Locate the cell with the specified text and output its (x, y) center coordinate. 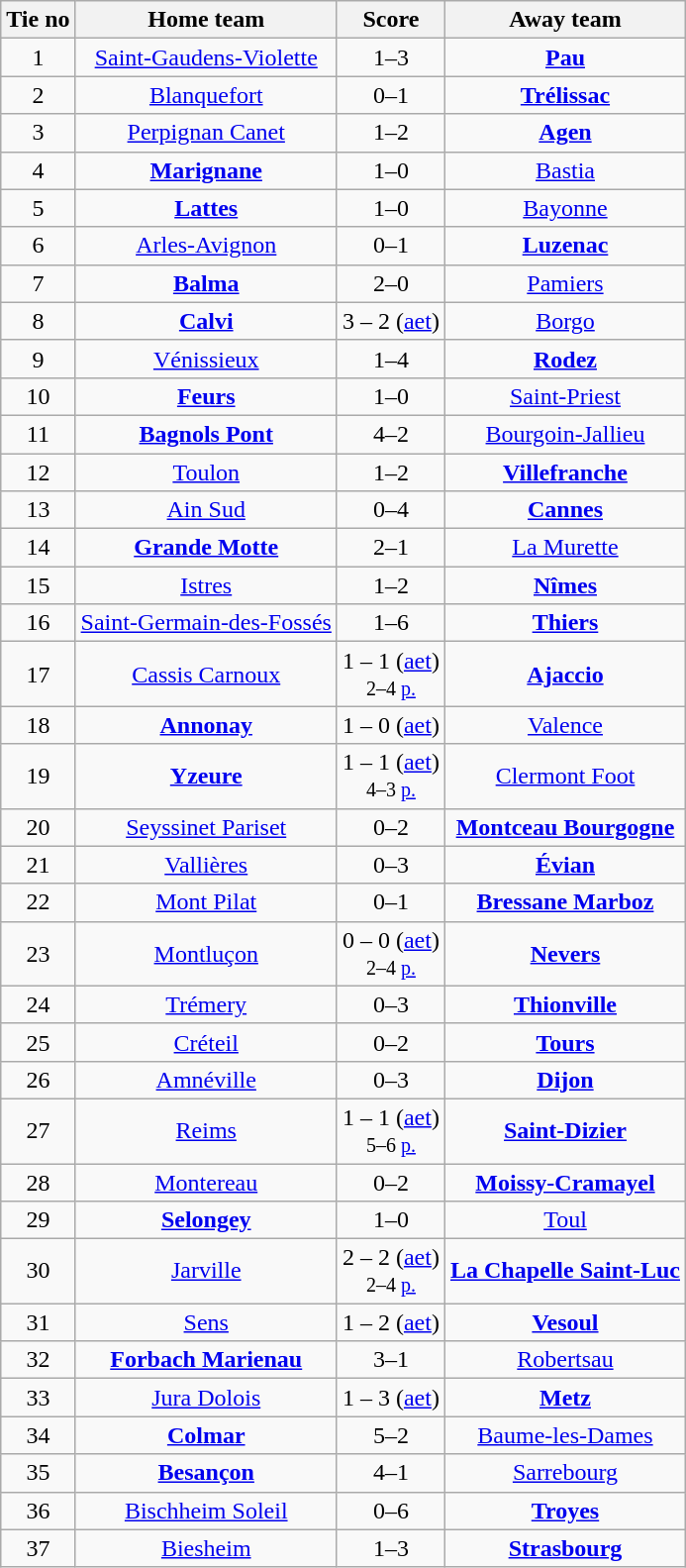
Bastia (564, 170)
Tours (564, 1042)
Biesheim (206, 1548)
1 – 3 (aet) (390, 1398)
Saint-Gaudens-Violette (206, 57)
11 (38, 434)
Balma (206, 283)
Clermont Foot (564, 777)
8 (38, 321)
1–6 (390, 623)
Nevers (564, 953)
Nîmes (564, 585)
Strasbourg (564, 1548)
1 – 1 (aet)4–3 p. (390, 777)
34 (38, 1435)
26 (38, 1080)
Annonay (206, 725)
Calvi (206, 321)
Villefranche (564, 472)
Perpignan Canet (206, 133)
0 – 0 (aet)2–4 p. (390, 953)
Vallières (206, 865)
Borgo (564, 321)
Agen (564, 133)
14 (38, 548)
La Murette (564, 548)
Yzeure (206, 777)
Luzenac (564, 246)
Bischheim Soleil (206, 1511)
1 – 0 (aet) (390, 725)
32 (38, 1360)
Cassis Carnoux (206, 674)
Saint-Priest (564, 396)
Rodez (564, 359)
2 – 2 (aet)2–4 p. (390, 1272)
9 (38, 359)
Bourgoin-Jallieu (564, 434)
1 – 1 (aet)2–4 p. (390, 674)
Istres (206, 585)
12 (38, 472)
Cannes (564, 510)
1 – 1 (aet)5–6 p. (390, 1131)
Colmar (206, 1435)
Saint-Dizier (564, 1131)
5–2 (390, 1435)
Feurs (206, 396)
Montereau (206, 1182)
1 (38, 57)
1–4 (390, 359)
Metz (564, 1398)
21 (38, 865)
Ain Sud (206, 510)
35 (38, 1473)
Valence (564, 725)
Jura Dolois (206, 1398)
Tie no (38, 20)
Saint-Germain-des-Fossés (206, 623)
5 (38, 208)
22 (38, 902)
Toul (564, 1220)
Troyes (564, 1511)
4–1 (390, 1473)
Montluçon (206, 953)
Ajaccio (564, 674)
Bayonne (564, 208)
Jarville (206, 1272)
24 (38, 1004)
Robertsau (564, 1360)
Home team (206, 20)
Thiers (564, 623)
0–6 (390, 1511)
30 (38, 1272)
19 (38, 777)
Moissy-Cramayel (564, 1182)
Blanquefort (206, 95)
17 (38, 674)
27 (38, 1131)
6 (38, 246)
Grande Motte (206, 548)
Lattes (206, 208)
Marignane (206, 170)
Thionville (564, 1004)
18 (38, 725)
Score (390, 20)
Créteil (206, 1042)
Sens (206, 1322)
La Chapelle Saint-Luc (564, 1272)
Bagnols Pont (206, 434)
16 (38, 623)
Amnéville (206, 1080)
Away team (564, 20)
Arles-Avignon (206, 246)
Selongey (206, 1220)
15 (38, 585)
Mont Pilat (206, 902)
Seyssinet Pariset (206, 827)
Montceau Bourgogne (564, 827)
Sarrebourg (564, 1473)
Trélissac (564, 95)
13 (38, 510)
23 (38, 953)
Toulon (206, 472)
Vénissieux (206, 359)
Dijon (564, 1080)
25 (38, 1042)
20 (38, 827)
29 (38, 1220)
1 – 2 (aet) (390, 1322)
31 (38, 1322)
4 (38, 170)
Reims (206, 1131)
Évian (564, 865)
2–1 (390, 548)
10 (38, 396)
36 (38, 1511)
2 (38, 95)
Pamiers (564, 283)
7 (38, 283)
4–2 (390, 434)
Trémery (206, 1004)
Bressane Marboz (564, 902)
3 – 2 (aet) (390, 321)
2–0 (390, 283)
Besançon (206, 1473)
33 (38, 1398)
37 (38, 1548)
Vesoul (564, 1322)
28 (38, 1182)
3–1 (390, 1360)
Baume-les-Dames (564, 1435)
3 (38, 133)
Forbach Marienau (206, 1360)
0–4 (390, 510)
Pau (564, 57)
